Search for the cell housing the specified text and yield its (X, Y) center coordinate. 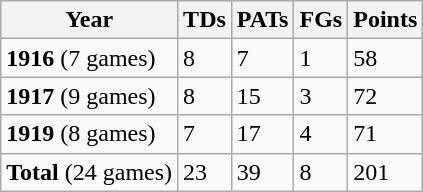
Points (386, 20)
Total (24 games) (90, 172)
71 (386, 134)
201 (386, 172)
TDs (205, 20)
3 (321, 96)
1917 (9 games) (90, 96)
15 (262, 96)
17 (262, 134)
1 (321, 58)
39 (262, 172)
58 (386, 58)
PATs (262, 20)
72 (386, 96)
FGs (321, 20)
1916 (7 games) (90, 58)
23 (205, 172)
1919 (8 games) (90, 134)
4 (321, 134)
Year (90, 20)
